Capture the cell that displays the provided text and extract its [X, Y] central coordinate. 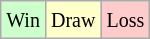
Win [24, 20]
Draw [72, 20]
Loss [126, 20]
